Determine the (x, y) coordinate at the center of the cell enclosing the given text.  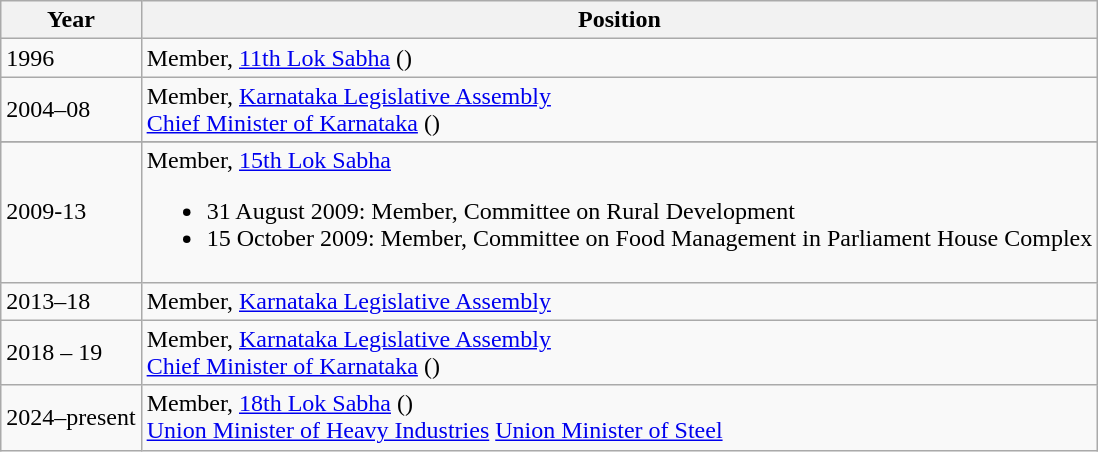
2004–08 (71, 110)
Year (71, 20)
2009-13 (71, 212)
Member, 11th Lok Sabha () (620, 58)
2024–present (71, 418)
Position (620, 20)
2013–18 (71, 301)
2018 – 19 (71, 352)
1996 (71, 58)
Member, 18th Lok Sabha ()Union Minister of Heavy Industries Union Minister of Steel (620, 418)
Member, Karnataka Legislative Assembly (620, 301)
